Determine the [x, y] coordinate at the center of the cell enclosing the given text.  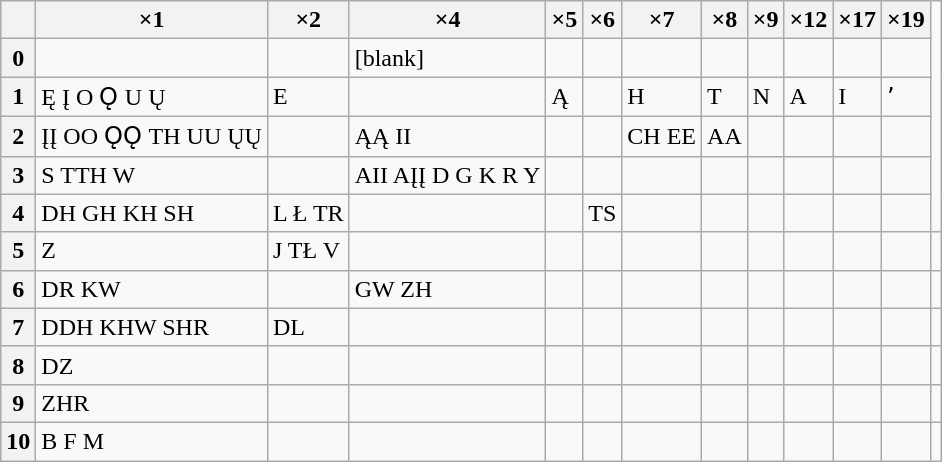
×6 [602, 20]
L Ł TR [308, 213]
TS [602, 213]
GW ZH [448, 289]
B F M [152, 441]
Ę Į O Ǫ U Ų [152, 97]
×19 [906, 20]
1 [18, 97]
N [766, 97]
×5 [564, 20]
Ą [564, 97]
J TŁ V [308, 251]
ZHR [152, 403]
8 [18, 365]
×1 [152, 20]
[blank] [448, 58]
A [808, 97]
ĮĮ OO ǪǪ TH UU ŲŲ [152, 136]
6 [18, 289]
DZ [152, 365]
I [858, 97]
CH EE [662, 136]
T [725, 97]
2 [18, 136]
0 [18, 58]
ʼ [906, 97]
ĄĄ II [448, 136]
×2 [308, 20]
×9 [766, 20]
9 [18, 403]
Z [152, 251]
4 [18, 213]
×17 [858, 20]
×4 [448, 20]
AA [725, 136]
5 [18, 251]
H [662, 97]
AII AĮĮ D G K R Y [448, 175]
DL [308, 327]
DH GH KH SH [152, 213]
7 [18, 327]
E [308, 97]
3 [18, 175]
×7 [662, 20]
×12 [808, 20]
S TTH W [152, 175]
10 [18, 441]
DDH KHW SHR [152, 327]
×8 [725, 20]
DR KW [152, 289]
